For the text-containing cell, return its midpoint in (x, y) coordinate format. 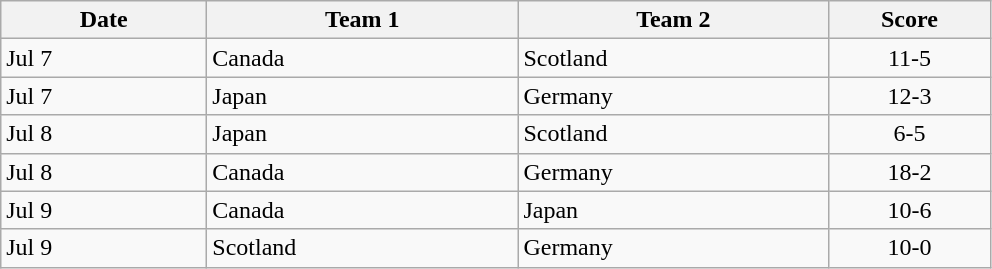
6-5 (910, 134)
11-5 (910, 58)
18-2 (910, 172)
Date (104, 20)
Team 1 (362, 20)
10-0 (910, 248)
12-3 (910, 96)
10-6 (910, 210)
Team 2 (674, 20)
Score (910, 20)
